Find where the given text appears and provide that cell's center as (x, y) coordinate. 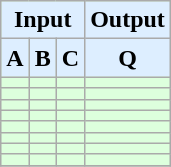
Input (43, 20)
A (15, 58)
B (42, 58)
Q (128, 58)
Output (128, 20)
C (70, 58)
